Capture the cell that displays the provided text and extract its (X, Y) central coordinate. 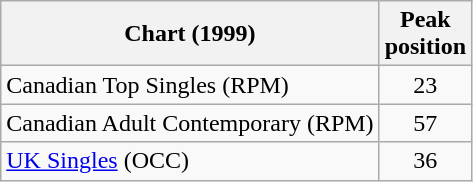
Chart (1999) (190, 34)
Canadian Top Singles (RPM) (190, 85)
36 (425, 161)
UK Singles (OCC) (190, 161)
23 (425, 85)
57 (425, 123)
Peakposition (425, 34)
Canadian Adult Contemporary (RPM) (190, 123)
